Capture the cell that displays the provided text and extract its (x, y) central coordinate. 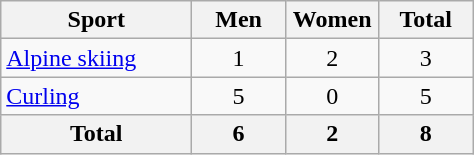
3 (426, 58)
Curling (96, 96)
Sport (96, 20)
8 (426, 134)
1 (239, 58)
Men (239, 20)
0 (332, 96)
Women (332, 20)
Alpine skiing (96, 58)
6 (239, 134)
